Return the (X, Y) coordinate for the center point of the cell that contains the specified text.  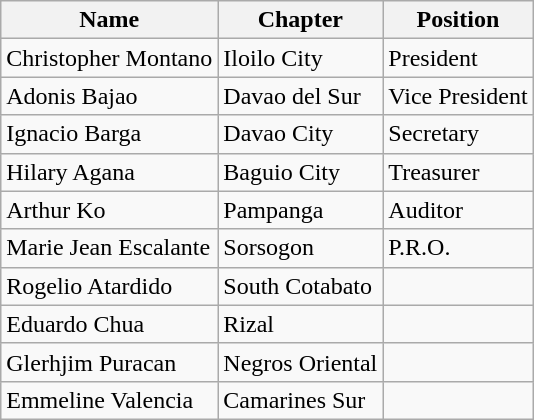
Emmeline Valencia (110, 400)
Rogelio Atardido (110, 286)
Treasurer (458, 172)
Rizal (300, 324)
Iloilo City (300, 58)
P.R.O. (458, 248)
Chapter (300, 20)
Position (458, 20)
Pampanga (300, 210)
Davao City (300, 134)
Christopher Montano (110, 58)
Secretary (458, 134)
Arthur Ko (110, 210)
Camarines Sur (300, 400)
President (458, 58)
Auditor (458, 210)
Glerhjim Puracan (110, 362)
Ignacio Barga (110, 134)
Hilary Agana (110, 172)
Baguio City (300, 172)
Sorsogon (300, 248)
Negros Oriental (300, 362)
South Cotabato (300, 286)
Name (110, 20)
Adonis Bajao (110, 96)
Davao del Sur (300, 96)
Marie Jean Escalante (110, 248)
Vice President (458, 96)
Eduardo Chua (110, 324)
